Return [X, Y] of the center of cell containing provided text 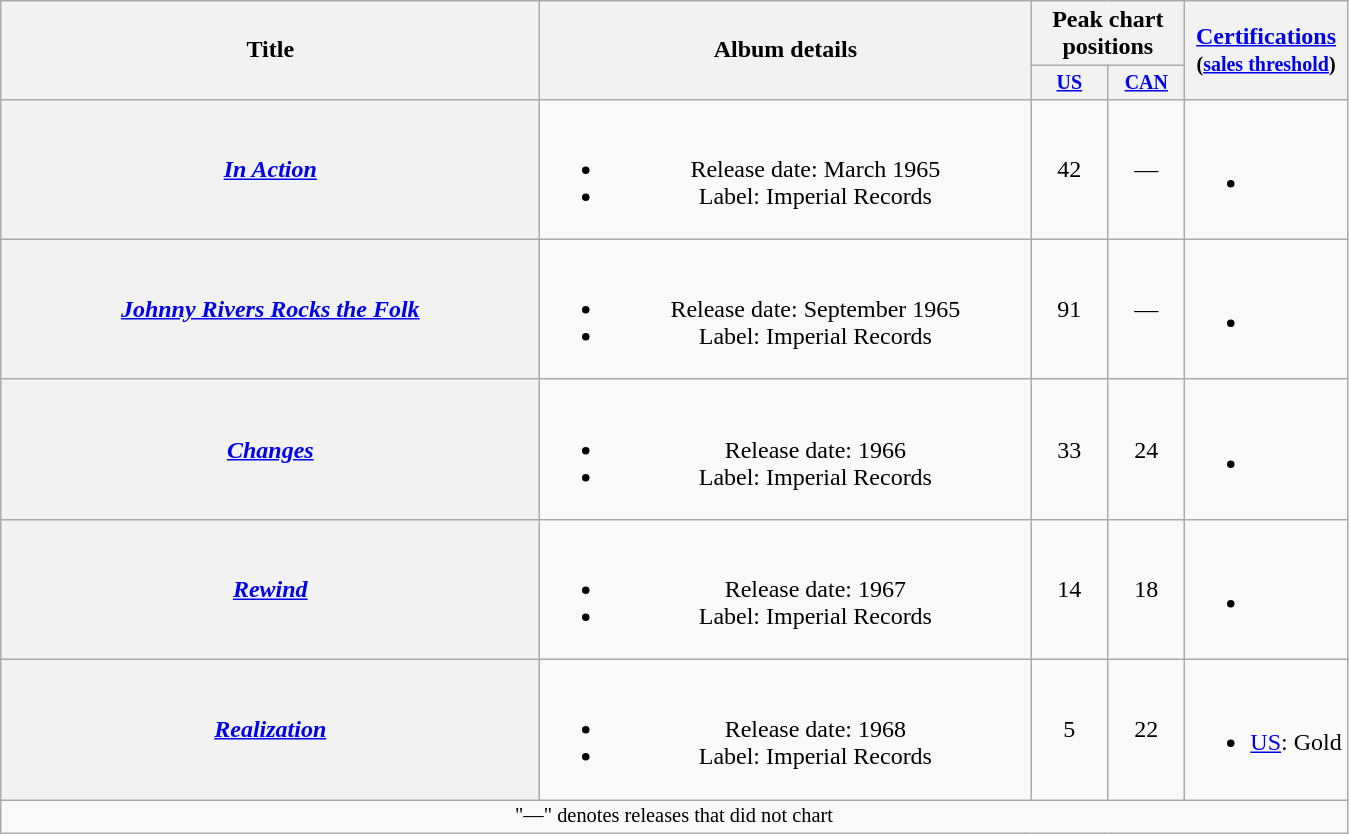
Release date: 1966Label: Imperial Records [786, 449]
91 [1070, 309]
Rewind [270, 589]
Release date: September 1965Label: Imperial Records [786, 309]
42 [1070, 169]
14 [1070, 589]
Release date: 1967Label: Imperial Records [786, 589]
Certifications(sales threshold) [1266, 50]
US [1070, 82]
In Action [270, 169]
5 [1070, 730]
Release date: March 1965Label: Imperial Records [786, 169]
"—" denotes releases that did not chart [674, 817]
24 [1146, 449]
Album details [786, 50]
33 [1070, 449]
Realization [270, 730]
Changes [270, 449]
US: Gold [1266, 730]
Peak chartpositions [1108, 34]
CAN [1146, 82]
22 [1146, 730]
Johnny Rivers Rocks the Folk [270, 309]
Title [270, 50]
Release date: 1968Label: Imperial Records [786, 730]
18 [1146, 589]
